Determine the (x, y) coordinate at the center of the cell enclosing the given text.  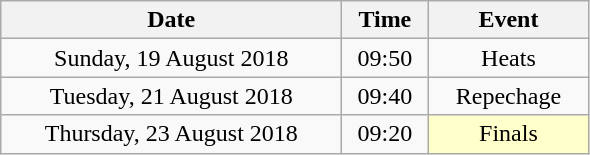
Heats (508, 58)
09:40 (385, 96)
09:20 (385, 134)
09:50 (385, 58)
Thursday, 23 August 2018 (172, 134)
Date (172, 20)
Finals (508, 134)
Event (508, 20)
Tuesday, 21 August 2018 (172, 96)
Time (385, 20)
Repechage (508, 96)
Sunday, 19 August 2018 (172, 58)
